From the cell containing the given text, extract its center point as (X, Y) coordinate. 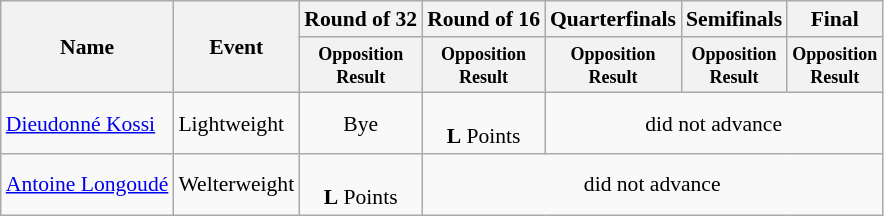
Bye (360, 124)
Dieudonné Kossi (88, 124)
Welterweight (236, 184)
Quarterfinals (613, 19)
Name (88, 47)
Event (236, 47)
Round of 32 (360, 19)
Lightweight (236, 124)
Round of 16 (484, 19)
Antoine Longoudé (88, 184)
Semifinals (734, 19)
Final (834, 19)
